Output the [x, y] coordinate of the center of the cell containing the given text.  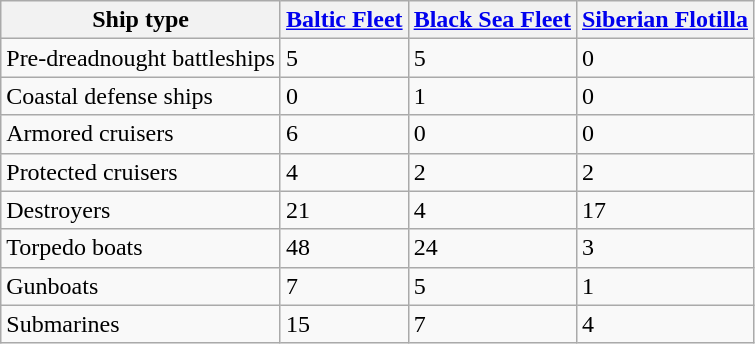
Baltic Fleet [344, 20]
Torpedo boats [141, 248]
Coastal defense ships [141, 96]
15 [344, 324]
Protected cruisers [141, 172]
Gunboats [141, 286]
21 [344, 210]
Siberian Flotilla [664, 20]
Pre-dreadnought battleships [141, 58]
17 [664, 210]
24 [492, 248]
48 [344, 248]
3 [664, 248]
Submarines [141, 324]
6 [344, 134]
Black Sea Fleet [492, 20]
Armored cruisers [141, 134]
Ship type [141, 20]
Destroyers [141, 210]
